Return [x, y] of the center of cell containing provided text 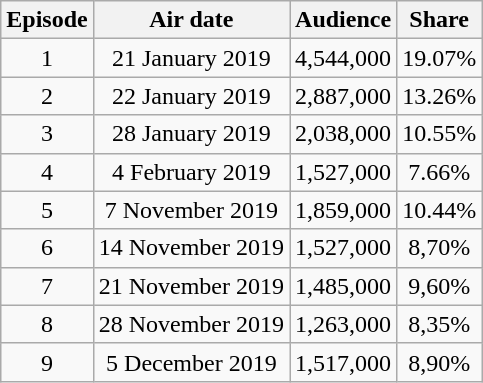
7 November 2019 [191, 210]
28 November 2019 [191, 324]
21 January 2019 [191, 58]
9 [47, 362]
4 February 2019 [191, 172]
21 November 2019 [191, 286]
4,544,000 [344, 58]
Air date [191, 20]
19.07% [440, 58]
13.26% [440, 96]
8,35% [440, 324]
Audience [344, 20]
2,887,000 [344, 96]
2 [47, 96]
10.44% [440, 210]
8,70% [440, 248]
Share [440, 20]
1,485,000 [344, 286]
10.55% [440, 134]
9,60% [440, 286]
1,517,000 [344, 362]
14 November 2019 [191, 248]
3 [47, 134]
28 January 2019 [191, 134]
4 [47, 172]
Episode [47, 20]
2,038,000 [344, 134]
1 [47, 58]
8 [47, 324]
1,859,000 [344, 210]
7.66% [440, 172]
7 [47, 286]
22 January 2019 [191, 96]
1,263,000 [344, 324]
6 [47, 248]
5 [47, 210]
8,90% [440, 362]
5 December 2019 [191, 362]
